Identify which cell holds the provided text, then report its (x, y) central coordinate. 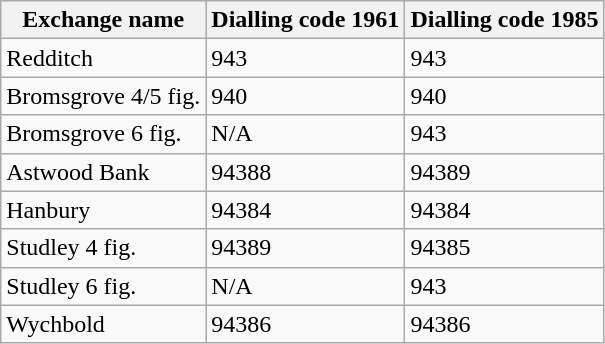
Bromsgrove 4/5 fig. (104, 96)
94388 (306, 172)
Bromsgrove 6 fig. (104, 134)
Hanbury (104, 210)
Redditch (104, 58)
Exchange name (104, 20)
Astwood Bank (104, 172)
Dialling code 1985 (504, 20)
Wychbold (104, 324)
Dialling code 1961 (306, 20)
Studley 4 fig. (104, 248)
94385 (504, 248)
Studley 6 fig. (104, 286)
